From the cell containing the given text, extract its center point as (X, Y) coordinate. 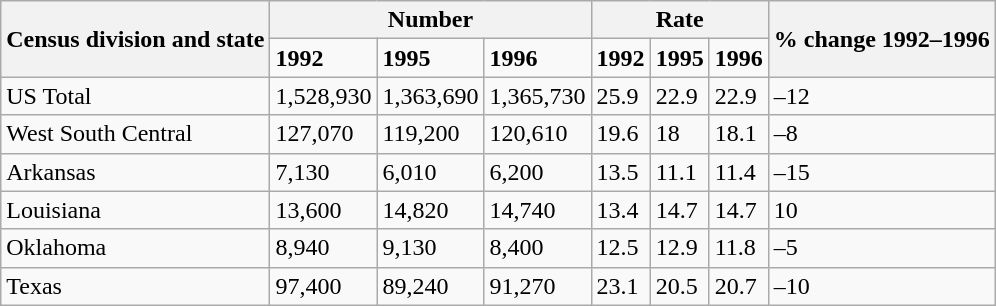
8,940 (324, 248)
Rate (680, 20)
West South Central (136, 134)
Number (430, 20)
12.5 (620, 248)
19.6 (620, 134)
Louisiana (136, 210)
91,270 (538, 286)
% change 1992–1996 (882, 39)
Arkansas (136, 172)
11.4 (738, 172)
18 (680, 134)
–8 (882, 134)
US Total (136, 96)
25.9 (620, 96)
119,200 (430, 134)
Texas (136, 286)
7,130 (324, 172)
6,010 (430, 172)
23.1 (620, 286)
97,400 (324, 286)
13,600 (324, 210)
8,400 (538, 248)
9,130 (430, 248)
12.9 (680, 248)
18.1 (738, 134)
Census division and state (136, 39)
20.7 (738, 286)
14,740 (538, 210)
–5 (882, 248)
120,610 (538, 134)
1,365,730 (538, 96)
6,200 (538, 172)
13.5 (620, 172)
1,528,930 (324, 96)
14,820 (430, 210)
Oklahoma (136, 248)
–10 (882, 286)
13.4 (620, 210)
20.5 (680, 286)
1,363,690 (430, 96)
–12 (882, 96)
11.1 (680, 172)
89,240 (430, 286)
127,070 (324, 134)
10 (882, 210)
–15 (882, 172)
11.8 (738, 248)
